Locate the cell with the specified text and output its (x, y) center coordinate. 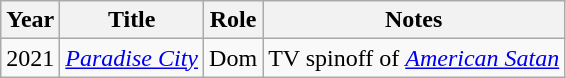
Dom (234, 58)
Role (234, 20)
Title (132, 20)
Notes (414, 20)
2021 (30, 58)
Paradise City (132, 58)
TV spinoff of American Satan (414, 58)
Year (30, 20)
